Scan for the cell matching the given text and deliver its [X, Y] coordinate at center. 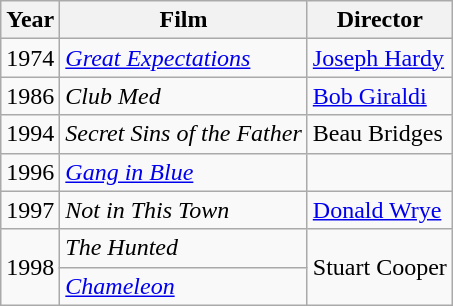
Not in This Town [184, 210]
Bob Giraldi [380, 96]
Film [184, 20]
Year [30, 20]
Great Expectations [184, 58]
Joseph Hardy [380, 58]
Secret Sins of the Father [184, 134]
1998 [30, 267]
Beau Bridges [380, 134]
1994 [30, 134]
Stuart Cooper [380, 267]
Gang in Blue [184, 172]
The Hunted [184, 248]
Club Med [184, 96]
Chameleon [184, 286]
1974 [30, 58]
1986 [30, 96]
Donald Wrye [380, 210]
Director [380, 20]
1997 [30, 210]
1996 [30, 172]
